Search for the cell housing the specified text and yield its (X, Y) center coordinate. 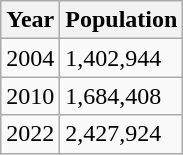
Year (30, 20)
2004 (30, 58)
2,427,924 (122, 134)
2022 (30, 134)
2010 (30, 96)
1,684,408 (122, 96)
1,402,944 (122, 58)
Population (122, 20)
